Provide the [x, y] coordinate of the cell's center where the given text is located.  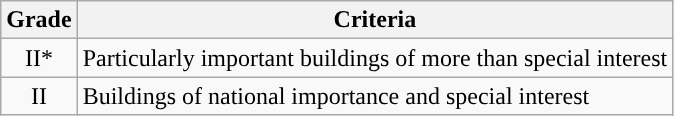
II [39, 96]
Criteria [375, 20]
Particularly important buildings of more than special interest [375, 58]
Grade [39, 20]
Buildings of national importance and special interest [375, 96]
II* [39, 58]
